Scan for the cell matching the given text and deliver its [X, Y] coordinate at center. 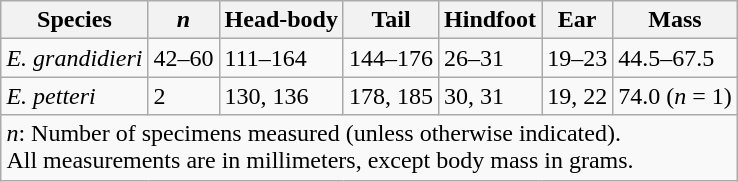
E. petteri [74, 96]
144–176 [390, 58]
2 [184, 96]
130, 136 [281, 96]
30, 31 [490, 96]
Species [74, 20]
Head-body [281, 20]
178, 185 [390, 96]
111–164 [281, 58]
E. grandidieri [74, 58]
44.5–67.5 [676, 58]
Hindfoot [490, 20]
Mass [676, 20]
74.0 (n = 1) [676, 96]
n: Number of specimens measured (unless otherwise indicated).All measurements are in millimeters, except body mass in grams. [369, 148]
42–60 [184, 58]
Ear [578, 20]
19, 22 [578, 96]
n [184, 20]
26–31 [490, 58]
Tail [390, 20]
19–23 [578, 58]
